For the text-containing cell, return its midpoint in (X, Y) coordinate format. 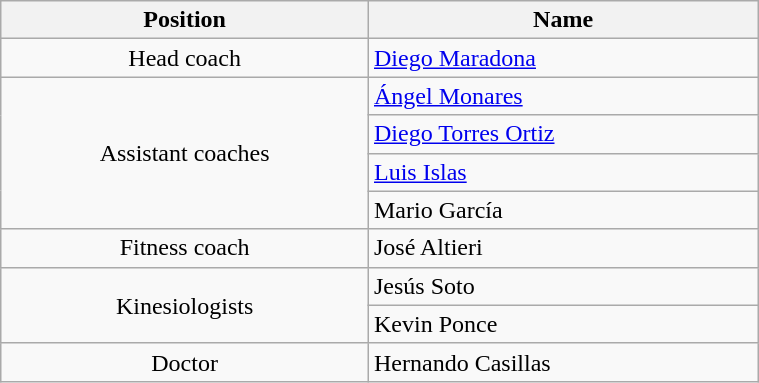
Assistant coaches (185, 153)
Fitness coach (185, 248)
Hernando Casillas (562, 362)
Head coach (185, 58)
Jesús Soto (562, 286)
José Altieri (562, 248)
Ángel Monares (562, 96)
Luis Islas (562, 172)
Doctor (185, 362)
Position (185, 20)
Kinesiologists (185, 305)
Kevin Ponce (562, 324)
Diego Torres Ortiz (562, 134)
Diego Maradona (562, 58)
Mario García (562, 210)
Name (562, 20)
